Find where the given text appears and provide that cell's center as (x, y) coordinate. 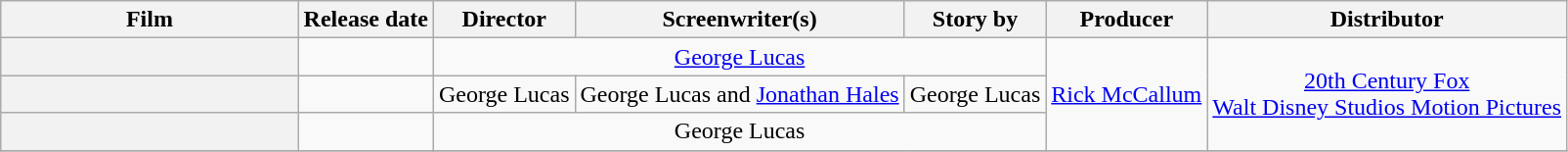
Distributor (1387, 20)
20th Century Fox Walt Disney Studios Motion Pictures (1387, 94)
Director (504, 20)
Screenwriter(s) (739, 20)
Producer (1126, 20)
Release date (366, 20)
George Lucas and Jonathan Hales (739, 94)
Film (150, 20)
Rick McCallum (1126, 94)
Story by (976, 20)
